Locate the cell with the specified text and output its (x, y) center coordinate. 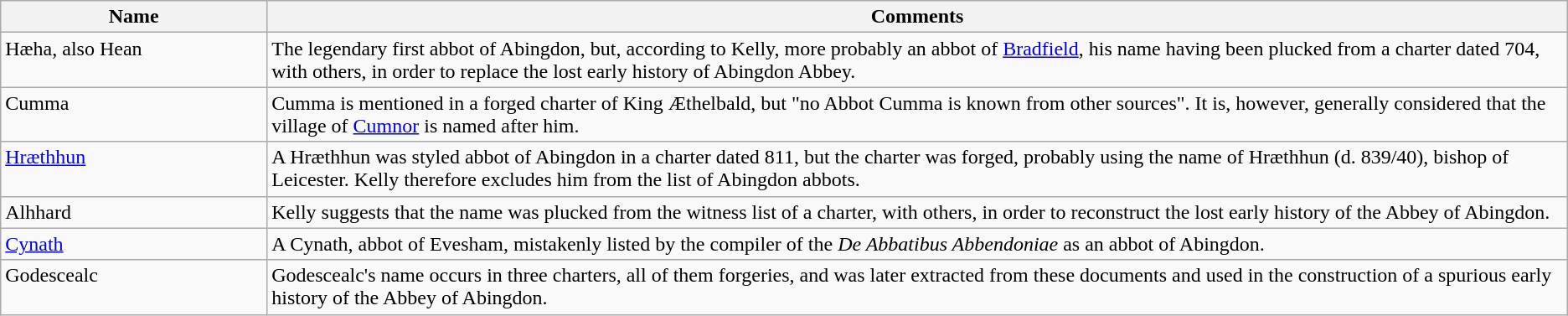
Hræthhun (134, 169)
Cumma (134, 114)
A Cynath, abbot of Evesham, mistakenly listed by the compiler of the De Abbatibus Abbendoniae as an abbot of Abingdon. (918, 244)
Comments (918, 17)
Alhhard (134, 212)
Hæha, also Hean (134, 60)
Godescealc (134, 287)
Cynath (134, 244)
Name (134, 17)
